Locate the cell with the specified text and output its (x, y) center coordinate. 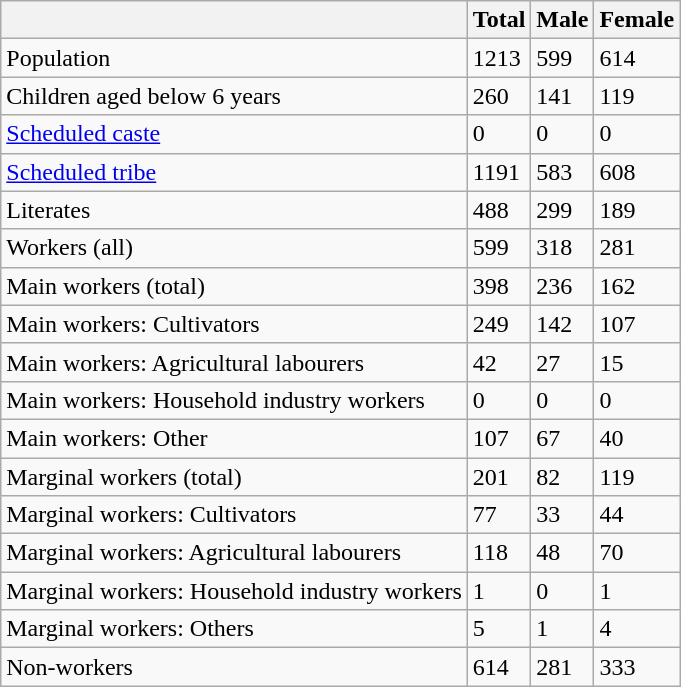
Marginal workers: Agricultural labourers (234, 553)
249 (499, 324)
33 (562, 515)
Main workers: Other (234, 438)
5 (499, 629)
Marginal workers: Cultivators (234, 515)
Male (562, 20)
15 (637, 362)
488 (499, 210)
Main workers: Cultivators (234, 324)
Scheduled caste (234, 134)
1213 (499, 58)
1191 (499, 172)
48 (562, 553)
583 (562, 172)
Main workers: Agricultural labourers (234, 362)
67 (562, 438)
Female (637, 20)
162 (637, 286)
42 (499, 362)
608 (637, 172)
Marginal workers: Household industry workers (234, 591)
70 (637, 553)
333 (637, 667)
201 (499, 477)
Marginal workers (total) (234, 477)
Marginal workers: Others (234, 629)
299 (562, 210)
Population (234, 58)
141 (562, 96)
Children aged below 6 years (234, 96)
Scheduled tribe (234, 172)
118 (499, 553)
82 (562, 477)
40 (637, 438)
318 (562, 248)
Main workers (total) (234, 286)
236 (562, 286)
77 (499, 515)
398 (499, 286)
142 (562, 324)
Main workers: Household industry workers (234, 400)
44 (637, 515)
Literates (234, 210)
189 (637, 210)
4 (637, 629)
260 (499, 96)
Non-workers (234, 667)
Workers (all) (234, 248)
Total (499, 20)
27 (562, 362)
